For the text-containing cell, return its midpoint in (X, Y) coordinate format. 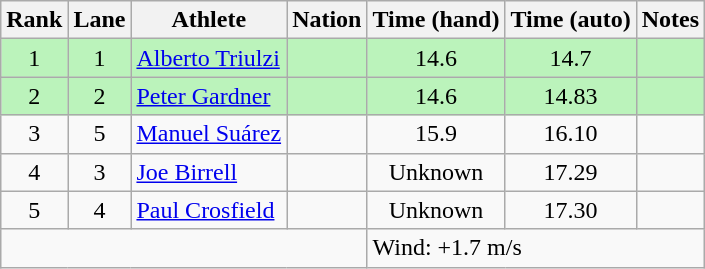
Rank (34, 20)
16.10 (570, 134)
Time (hand) (436, 20)
Athlete (209, 20)
Wind: +1.7 m/s (536, 248)
Notes (670, 20)
14.7 (570, 58)
Joe Birrell (209, 172)
Peter Gardner (209, 96)
14.83 (570, 96)
15.9 (436, 134)
17.29 (570, 172)
Manuel Suárez (209, 134)
Nation (327, 20)
Lane (100, 20)
Time (auto) (570, 20)
17.30 (570, 210)
Alberto Triulzi (209, 58)
Paul Crosfield (209, 210)
